Scan for the cell matching the given text and deliver its (x, y) coordinate at center. 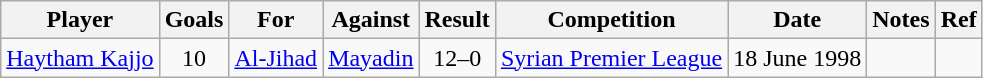
For (276, 20)
10 (194, 58)
Notes (901, 20)
Date (798, 20)
12–0 (457, 58)
Haytham Kajjo (80, 58)
Competition (611, 20)
Ref (958, 20)
18 June 1998 (798, 58)
Player (80, 20)
Mayadin (371, 58)
Result (457, 20)
Goals (194, 20)
Syrian Premier League (611, 58)
Against (371, 20)
Al-Jihad (276, 58)
